Return the [X, Y] coordinate for the center point of the cell that contains the specified text.  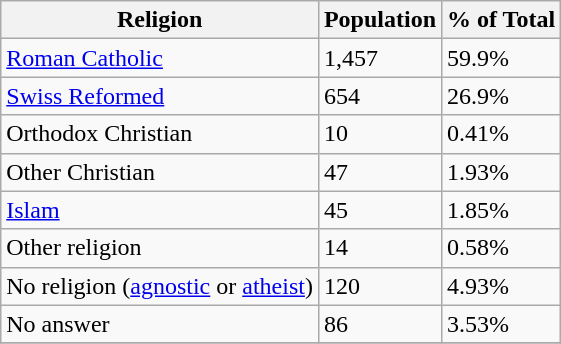
% of Total [502, 20]
Other religion [160, 248]
47 [380, 172]
120 [380, 286]
86 [380, 324]
45 [380, 210]
0.58% [502, 248]
Orthodox Christian [160, 134]
26.9% [502, 96]
Population [380, 20]
Other Christian [160, 172]
1.93% [502, 172]
Roman Catholic [160, 58]
Islam [160, 210]
4.93% [502, 286]
No answer [160, 324]
1,457 [380, 58]
Swiss Reformed [160, 96]
3.53% [502, 324]
1.85% [502, 210]
No religion (agnostic or atheist) [160, 286]
Religion [160, 20]
0.41% [502, 134]
59.9% [502, 58]
10 [380, 134]
14 [380, 248]
654 [380, 96]
